Extract the [X, Y] coordinate from the center of the cell holding the provided text.  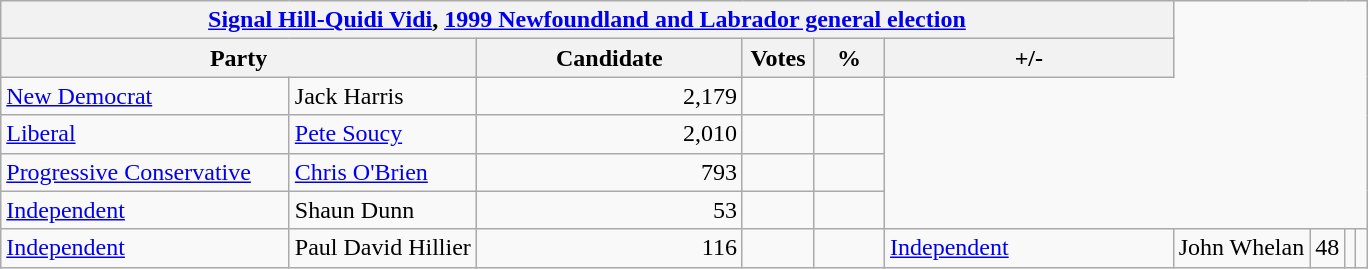
Jack Harris [382, 96]
Pete Soucy [382, 134]
Signal Hill-Quidi Vidi, 1999 Newfoundland and Labrador general election [587, 20]
New Democrat [146, 96]
Progressive Conservative [146, 172]
Shaun Dunn [382, 210]
116 [609, 248]
Votes [778, 58]
53 [609, 210]
2,179 [609, 96]
793 [609, 172]
Candidate [609, 58]
Liberal [146, 134]
Paul David Hillier [382, 248]
Chris O'Brien [382, 172]
48 [1328, 248]
John Whelan [1242, 248]
2,010 [609, 134]
Party [239, 58]
% [848, 58]
+/- [1030, 58]
